Scan for the cell matching the given text and deliver its (x, y) coordinate at center. 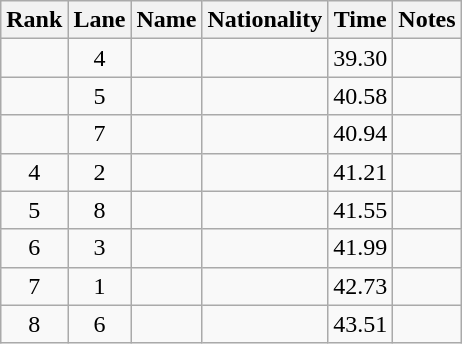
43.51 (360, 324)
39.30 (360, 58)
40.58 (360, 96)
Rank (34, 20)
Notes (427, 20)
41.99 (360, 248)
Time (360, 20)
41.55 (360, 210)
Name (166, 20)
40.94 (360, 134)
Lane (100, 20)
41.21 (360, 172)
1 (100, 286)
42.73 (360, 286)
2 (100, 172)
3 (100, 248)
Nationality (265, 20)
